From the cell containing the given text, extract its center point as [X, Y] coordinate. 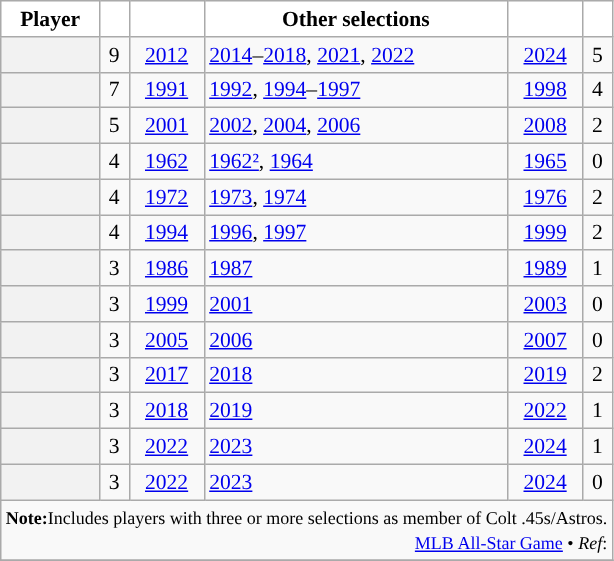
Player [50, 19]
1989 [546, 269]
9 [114, 55]
7 [114, 90]
1965 [546, 162]
1996, 1997 [356, 233]
Other selections [356, 19]
2003 [546, 304]
2002, 2004, 2006 [356, 126]
1998 [546, 90]
1962 [166, 162]
1987 [356, 269]
2005 [166, 340]
1962², 1964 [356, 162]
1972 [166, 197]
1991 [166, 90]
2007 [546, 340]
1976 [546, 197]
2014–2018, 2021, 2022 [356, 55]
1994 [166, 233]
2008 [546, 126]
2017 [166, 375]
1973, 1974 [356, 197]
1986 [166, 269]
2012 [166, 55]
1992, 1994–1997 [356, 90]
2006 [356, 340]
Note:Includes players with three or more selections as member of Colt .45s/Astros. MLB All-Star Game • Ref: [306, 530]
